Search for the cell housing the specified text and yield its (x, y) center coordinate. 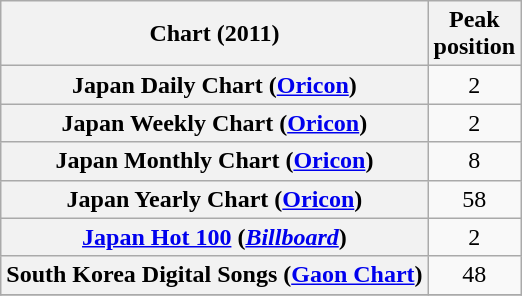
Peakposition (474, 34)
Japan Monthly Chart (Oricon) (214, 161)
Japan Hot 100 (Billboard) (214, 237)
South Korea Digital Songs (Gaon Chart) (214, 275)
Japan Weekly Chart (Oricon) (214, 123)
8 (474, 161)
Japan Yearly Chart (Oricon) (214, 199)
48 (474, 275)
Chart (2011) (214, 34)
Japan Daily Chart (Oricon) (214, 85)
58 (474, 199)
